From the cell containing the given text, extract its center point as [X, Y] coordinate. 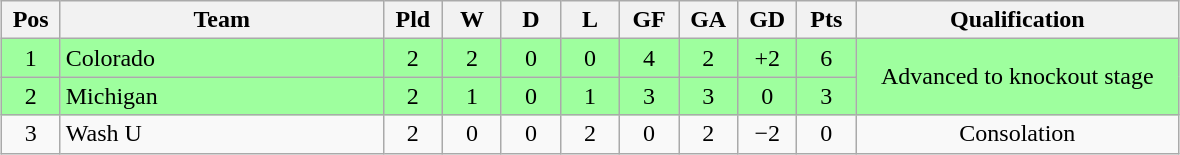
L [590, 20]
−2 [768, 134]
4 [650, 58]
+2 [768, 58]
Colorado [222, 58]
Pld [412, 20]
Advanced to knockout stage [1018, 77]
Consolation [1018, 134]
W [472, 20]
Qualification [1018, 20]
6 [826, 58]
GD [768, 20]
D [530, 20]
GF [650, 20]
Wash U [222, 134]
Team [222, 20]
Pos [30, 20]
GA [708, 20]
Pts [826, 20]
Michigan [222, 96]
